Find where the given text appears and provide that cell's center as [x, y] coordinate. 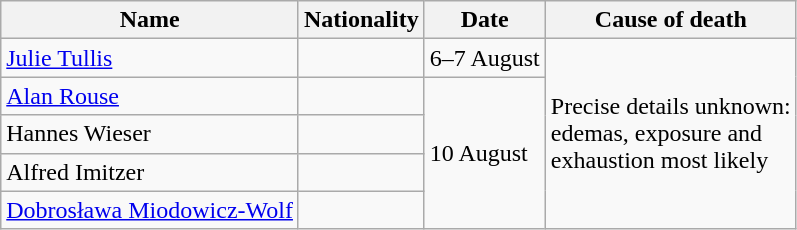
Nationality [361, 20]
Hannes Wieser [150, 134]
10 August [484, 153]
Julie Tullis [150, 58]
Precise details unknown: edemas, exposure and exhaustion most likely [670, 134]
Dobrosława Miodowicz-Wolf [150, 210]
Alfred Imitzer [150, 172]
Date [484, 20]
Cause of death [670, 20]
6–7 August [484, 58]
Name [150, 20]
Alan Rouse [150, 96]
